Output the (X, Y) coordinate of the center of the cell containing the given text.  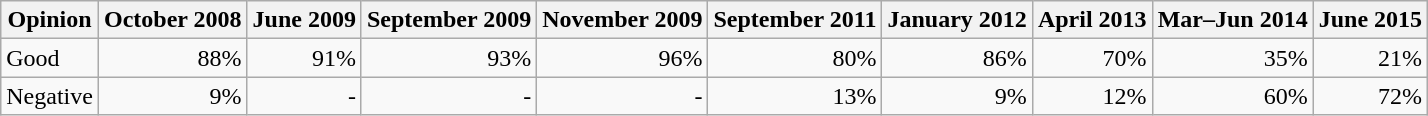
September 2011 (795, 20)
Opinion (50, 20)
96% (622, 58)
60% (1232, 96)
70% (1092, 58)
Good (50, 58)
13% (795, 96)
93% (448, 58)
21% (1370, 58)
April 2013 (1092, 20)
88% (172, 58)
November 2009 (622, 20)
September 2009 (448, 20)
Mar–Jun 2014 (1232, 20)
80% (795, 58)
35% (1232, 58)
86% (957, 58)
72% (1370, 96)
October 2008 (172, 20)
91% (304, 58)
June 2015 (1370, 20)
June 2009 (304, 20)
January 2012 (957, 20)
12% (1092, 96)
Negative (50, 96)
